Scan for the cell matching the given text and deliver its [x, y] coordinate at center. 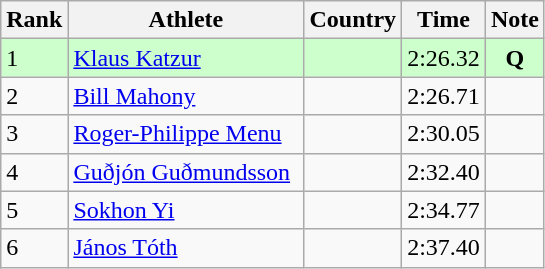
6 [34, 248]
Athlete [186, 20]
2:30.05 [444, 134]
Bill Mahony [186, 96]
2:26.32 [444, 58]
2:37.40 [444, 248]
5 [34, 210]
1 [34, 58]
Time [444, 20]
János Tóth [186, 248]
2:34.77 [444, 210]
2:26.71 [444, 96]
Guðjón Guðmundsson [186, 172]
Roger-Philippe Menu [186, 134]
2:32.40 [444, 172]
Q [514, 58]
Sokhon Yi [186, 210]
2 [34, 96]
Note [514, 20]
Country [353, 20]
3 [34, 134]
4 [34, 172]
Klaus Katzur [186, 58]
Rank [34, 20]
